Capture the cell that displays the provided text and extract its [x, y] central coordinate. 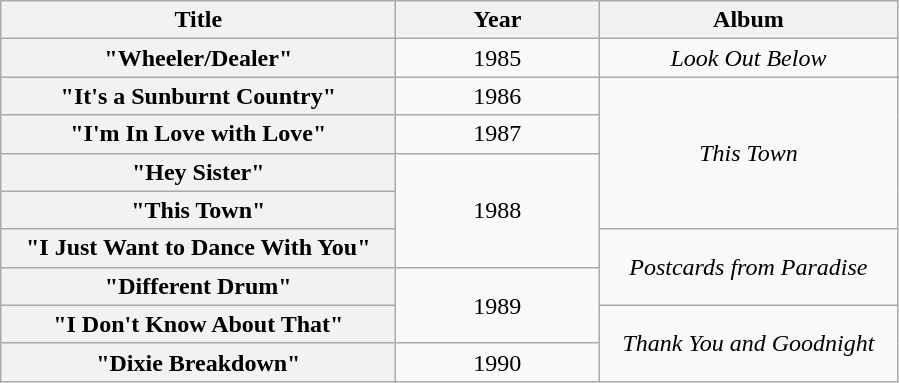
Album [748, 20]
Thank You and Goodnight [748, 343]
Look Out Below [748, 58]
"It's a Sunburnt Country" [198, 96]
1987 [498, 134]
1990 [498, 362]
"Hey Sister" [198, 172]
"I Don't Know About That" [198, 324]
"This Town" [198, 210]
"I'm In Love with Love" [198, 134]
"I Just Want to Dance With You" [198, 248]
1989 [498, 305]
1988 [498, 210]
Year [498, 20]
1985 [498, 58]
"Wheeler/Dealer" [198, 58]
Postcards from Paradise [748, 267]
"Dixie Breakdown" [198, 362]
1986 [498, 96]
This Town [748, 153]
Title [198, 20]
"Different Drum" [198, 286]
